From the cell containing the given text, extract its center point as (x, y) coordinate. 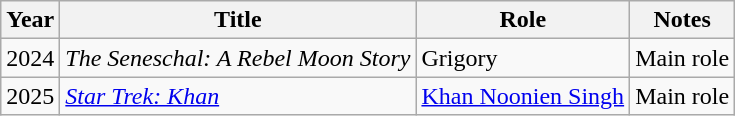
Khan Noonien Singh (523, 96)
Year (30, 20)
Grigory (523, 58)
The Seneschal: A Rebel Moon Story (238, 58)
Star Trek: Khan (238, 96)
Role (523, 20)
2025 (30, 96)
2024 (30, 58)
Notes (682, 20)
Title (238, 20)
